Detect which cell encompasses the target text, then output its (x, y) center coordinate. 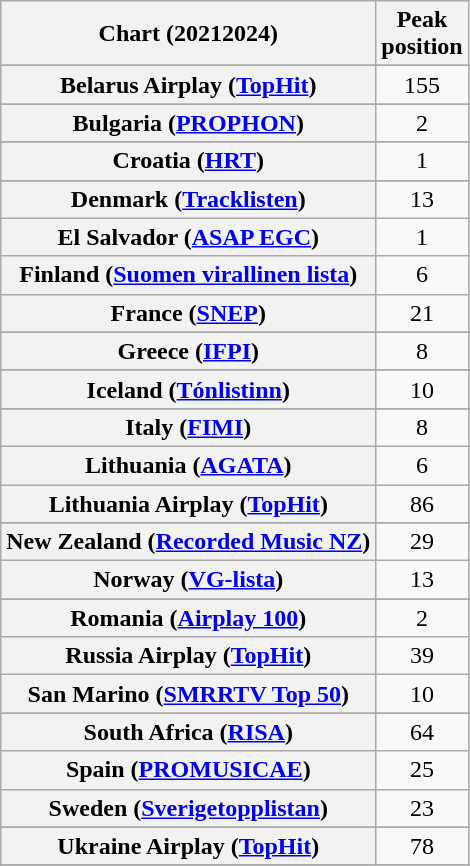
Chart (20212024) (188, 34)
Russia Airplay (TopHit) (188, 656)
Iceland (Tónlistinn) (188, 389)
Peakposition (422, 34)
Belarus Airplay (TopHit) (188, 85)
Italy (FIMI) (188, 427)
France (SNEP) (188, 313)
Ukraine Airplay (TopHit) (188, 846)
Bulgaria (PROPHON) (188, 123)
Denmark (Tracklisten) (188, 199)
Finland (Suomen virallinen lista) (188, 275)
San Marino (SMRRTV Top 50) (188, 694)
86 (422, 503)
155 (422, 85)
39 (422, 656)
Sweden (Sverigetopplistan) (188, 808)
25 (422, 770)
Norway (VG-lista) (188, 580)
64 (422, 732)
Spain (PROMUSICAE) (188, 770)
21 (422, 313)
South Africa (RISA) (188, 732)
New Zealand (Recorded Music NZ) (188, 542)
Croatia (HRT) (188, 161)
Greece (IFPI) (188, 351)
Romania (Airplay 100) (188, 618)
Lithuania (AGATA) (188, 465)
El Salvador (ASAP EGC) (188, 237)
29 (422, 542)
23 (422, 808)
78 (422, 846)
Lithuania Airplay (TopHit) (188, 503)
